Return [X, Y] of the center of cell containing provided text 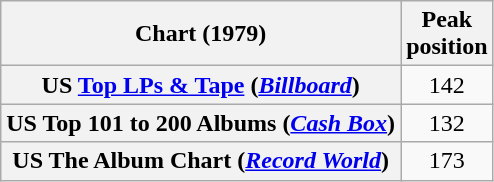
173 [447, 161]
Chart (1979) [201, 34]
US Top LPs & Tape (Billboard) [201, 85]
Peakposition [447, 34]
US Top 101 to 200 Albums (Cash Box) [201, 123]
US The Album Chart (Record World) [201, 161]
142 [447, 85]
132 [447, 123]
